Detect which cell encompasses the target text, then output its [x, y] center coordinate. 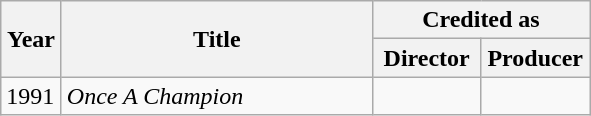
Title [216, 39]
Year [32, 39]
1991 [32, 96]
Producer [536, 58]
Credited as [480, 20]
Director [426, 58]
Once A Champion [216, 96]
